For the text-containing cell, return its midpoint in [X, Y] coordinate format. 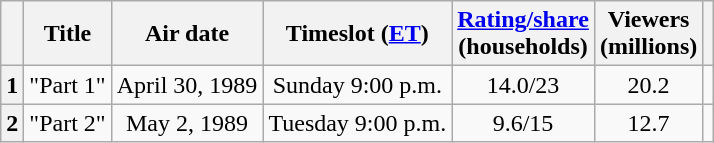
14.0/23 [524, 85]
Air date [187, 34]
1 [12, 85]
12.7 [648, 123]
2 [12, 123]
Tuesday 9:00 p.m. [358, 123]
Title [68, 34]
Sunday 9:00 p.m. [358, 85]
April 30, 1989 [187, 85]
"Part 2" [68, 123]
May 2, 1989 [187, 123]
20.2 [648, 85]
Timeslot (ET) [358, 34]
Viewers(millions) [648, 34]
Rating/share(households) [524, 34]
9.6/15 [524, 123]
"Part 1" [68, 85]
